Scan for the cell matching the given text and deliver its [x, y] coordinate at center. 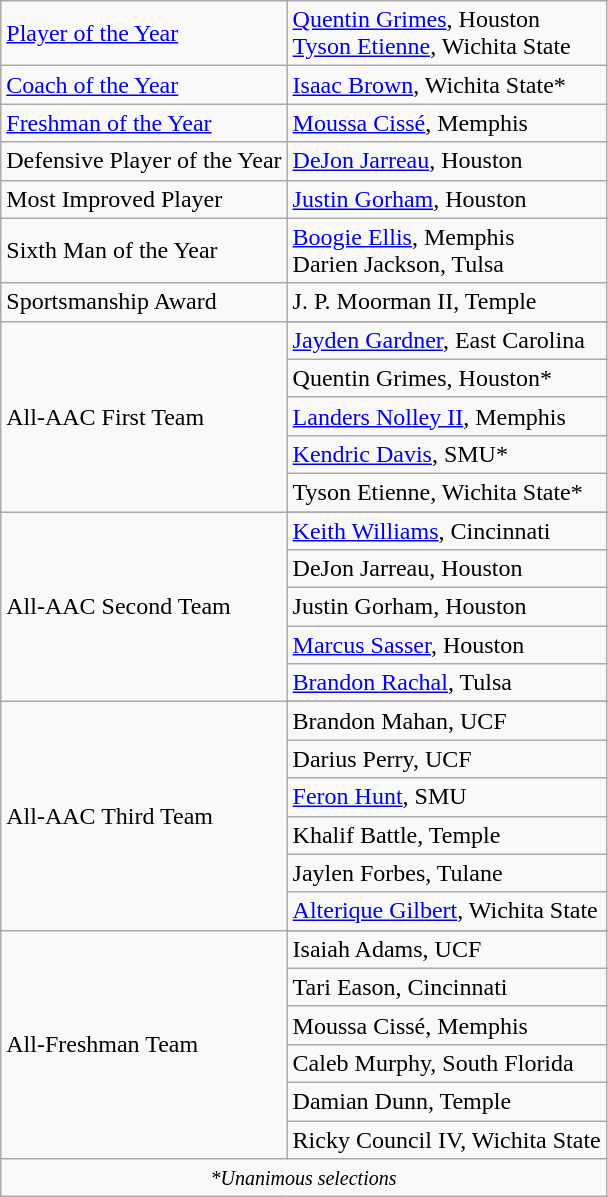
Coach of the Year [144, 85]
*Unanimous selections [304, 1178]
Alterique Gilbert, Wichita State [446, 911]
Ricky Council IV, Wichita State [446, 1139]
Quentin Grimes, Houston Tyson Etienne, Wichita State [446, 34]
All-AAC First Team [144, 416]
Caleb Murphy, South Florida [446, 1063]
Brandon Rachal, Tulsa [446, 683]
Darius Perry, UCF [446, 759]
Keith Williams, Cincinnati [446, 531]
Isaac Brown, Wichita State* [446, 85]
J. P. Moorman II, Temple [446, 302]
Sixth Man of the Year [144, 250]
All-AAC Third Team [144, 816]
Most Improved Player [144, 199]
Feron Hunt, SMU [446, 797]
Tyson Etienne, Wichita State* [446, 492]
Khalif Battle, Temple [446, 835]
Landers Nolley II, Memphis [446, 416]
Jaylen Forbes, Tulane [446, 873]
Damian Dunn, Temple [446, 1101]
Defensive Player of the Year [144, 161]
All-AAC Second Team [144, 607]
Brandon Mahan, UCF [446, 721]
All-Freshman Team [144, 1044]
Boogie Ellis, Memphis Darien Jackson, Tulsa [446, 250]
Jayden Gardner, East Carolina [446, 340]
Quentin Grimes, Houston* [446, 378]
Kendric Davis, SMU* [446, 454]
Player of the Year [144, 34]
Marcus Sasser, Houston [446, 645]
Sportsmanship Award [144, 302]
Tari Eason, Cincinnati [446, 987]
Freshman of the Year [144, 123]
Isaiah Adams, UCF [446, 949]
